Return the (X, Y) coordinate for the center point of the cell that contains the specified text.  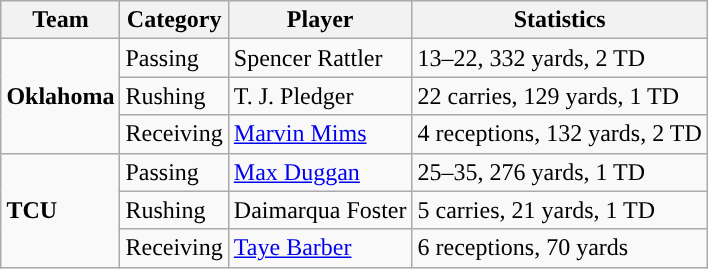
T. J. Pledger (320, 96)
Team (60, 20)
TCU (60, 210)
25–35, 276 yards, 1 TD (560, 172)
5 carries, 21 yards, 1 TD (560, 210)
Marvin Mims (320, 134)
22 carries, 129 yards, 1 TD (560, 96)
Statistics (560, 20)
Max Duggan (320, 172)
13–22, 332 yards, 2 TD (560, 58)
Category (174, 20)
Spencer Rattler (320, 58)
Player (320, 20)
4 receptions, 132 yards, 2 TD (560, 134)
6 receptions, 70 yards (560, 248)
Daimarqua Foster (320, 210)
Oklahoma (60, 96)
Taye Barber (320, 248)
